Pinpoint the cell where the given text exists, returning its [x, y] midpoint coordinate. 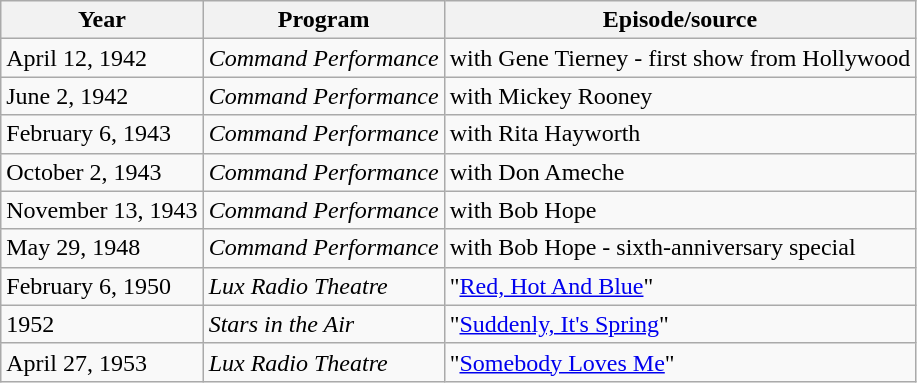
with Don Ameche [680, 172]
"Red, Hot And Blue" [680, 286]
with Mickey Rooney [680, 96]
Year [102, 20]
October 2, 1943 [102, 172]
"Suddenly, It's Spring" [680, 324]
Program [324, 20]
Stars in the Air [324, 324]
May 29, 1948 [102, 248]
"Somebody Loves Me" [680, 362]
April 27, 1953 [102, 362]
June 2, 1942 [102, 96]
February 6, 1943 [102, 134]
with Bob Hope - sixth-anniversary special [680, 248]
November 13, 1943 [102, 210]
Episode/source [680, 20]
1952 [102, 324]
February 6, 1950 [102, 286]
with Bob Hope [680, 210]
with Gene Tierney - first show from Hollywood [680, 58]
April 12, 1942 [102, 58]
with Rita Hayworth [680, 134]
